Output the [X, Y] coordinate of the center of the cell containing the given text.  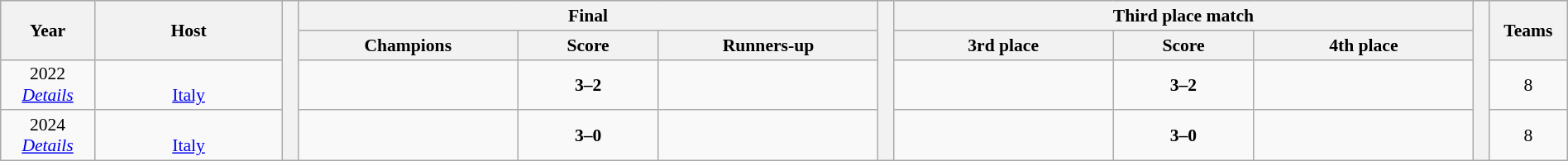
4th place [1363, 45]
3rd place [1004, 45]
Teams [1528, 30]
Champions [409, 45]
Third place match [1184, 16]
Runners-up [767, 45]
Year [48, 30]
2022Details [48, 84]
Final [589, 16]
2024Details [48, 135]
Host [189, 30]
